Output the [x, y] coordinate of the center of the cell containing the given text.  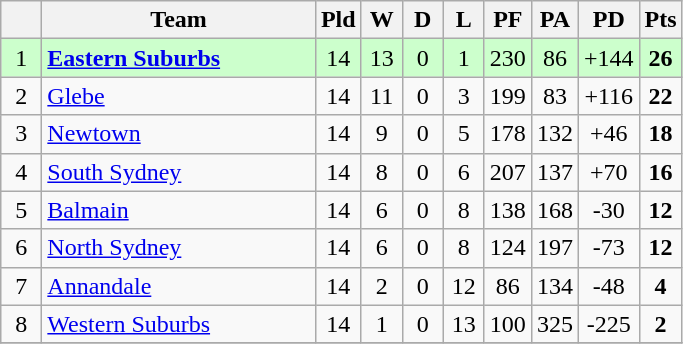
Pld [338, 20]
207 [508, 172]
325 [554, 324]
197 [554, 248]
26 [660, 58]
16 [660, 172]
22 [660, 96]
Glebe [179, 96]
230 [508, 58]
-30 [608, 210]
D [422, 20]
North Sydney [179, 248]
-48 [608, 286]
11 [382, 96]
+116 [608, 96]
Team [179, 20]
+46 [608, 134]
9 [382, 134]
W [382, 20]
83 [554, 96]
168 [554, 210]
+70 [608, 172]
134 [554, 286]
-225 [608, 324]
124 [508, 248]
South Sydney [179, 172]
Eastern Suburbs [179, 58]
PF [508, 20]
Balmain [179, 210]
L [464, 20]
Newtown [179, 134]
+144 [608, 58]
137 [554, 172]
178 [508, 134]
132 [554, 134]
PD [608, 20]
18 [660, 134]
100 [508, 324]
Annandale [179, 286]
Pts [660, 20]
138 [508, 210]
-73 [608, 248]
199 [508, 96]
PA [554, 20]
7 [22, 286]
Western Suburbs [179, 324]
